Determine the (x, y) coordinate at the center of the cell enclosing the given text.  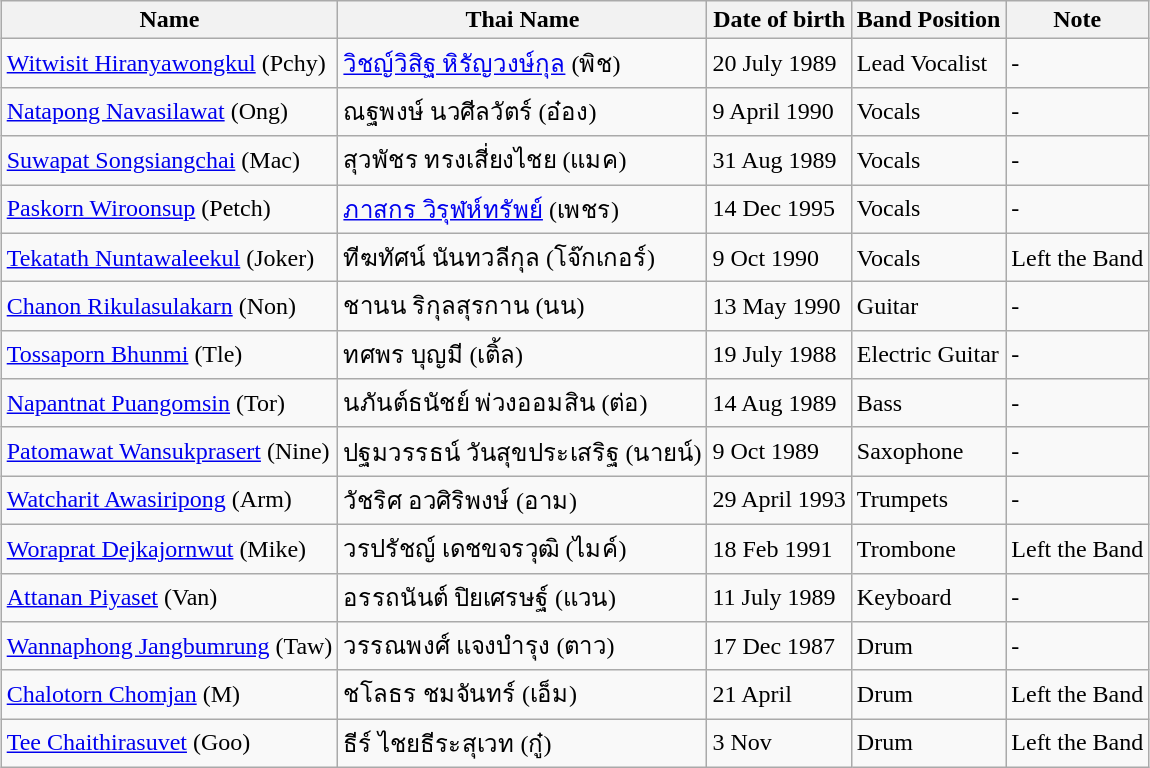
Saxophone (928, 452)
Watcharit Awasiripong (Arm) (170, 500)
Thai Name (522, 20)
19 July 1988 (779, 354)
21 April (779, 694)
13 May 1990 (779, 306)
Note (1078, 20)
สุวพัชร ทรงเสี่ยงไชย (แมค) (522, 160)
ชานน ริกุลสุรกาน (นน) (522, 306)
Name (170, 20)
ณฐพงษ์ นวศีลวัตร์ (อ๋อง) (522, 112)
วิชญ์วิสิฐ หิรัญวงษ์กุล (พิช) (522, 64)
14 Aug 1989 (779, 404)
Band Position (928, 20)
17 Dec 1987 (779, 646)
Napantnat Puangomsin (Tor) (170, 404)
14 Dec 1995 (779, 208)
29 April 1993 (779, 500)
Wannaphong Jangbumrung (Taw) (170, 646)
ภาสกร วิรุฬห์ทรัพย์ (เพชร) (522, 208)
ธีร์ ไชยธีระสุเวท (กู๋) (522, 744)
Lead Vocalist (928, 64)
Tossaporn Bhunmi (Tle) (170, 354)
Chalotorn Chomjan (M) (170, 694)
อรรถนันต์ ปิยเศรษฐ์ (แวน) (522, 598)
วรปรัชญ์ เดชขจรวุฒิ (ไมค์) (522, 548)
3 Nov (779, 744)
Paskorn Wiroonsup (Petch) (170, 208)
นภันต์ธนัชย์ พ่วงออมสิน (ต่อ) (522, 404)
9 Oct 1990 (779, 258)
Guitar (928, 306)
วัชริศ อวศิริพงษ์ (อาม) (522, 500)
Natapong Navasilawat (Ong) (170, 112)
9 April 1990 (779, 112)
Tee Chaithirasuvet (Goo) (170, 744)
Witwisit Hiranyawongkul (Pchy) (170, 64)
Trombone (928, 548)
31 Aug 1989 (779, 160)
11 July 1989 (779, 598)
ทีฆทัศน์ นันทวลีกุล (โจ๊กเกอร์) (522, 258)
Patomawat Wansukprasert (Nine) (170, 452)
วรรณพงศ์ แจงบำรุง (ตาว) (522, 646)
Trumpets (928, 500)
Tekatath Nuntawaleekul (Joker) (170, 258)
18 Feb 1991 (779, 548)
20 July 1989 (779, 64)
Suwapat Songsiangchai (Mac) (170, 160)
Woraprat Dejkajornwut (Mike) (170, 548)
Attanan Piyaset (Van) (170, 598)
Chanon Rikulasulakarn (Non) (170, 306)
ชโลธร ชมจันทร์ (เอ็ม) (522, 694)
Date of birth (779, 20)
Keyboard (928, 598)
Electric Guitar (928, 354)
ปฐมวรรธน์ วันสุขประเสริฐ (นายน์) (522, 452)
9 Oct 1989 (779, 452)
ทศพร บุญมี (เติ้ล) (522, 354)
Bass (928, 404)
